Pinpoint the cell where the given text exists, returning its [X, Y] midpoint coordinate. 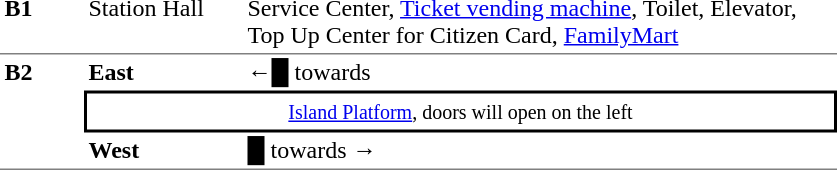
←█ towards [540, 72]
█ towards → [540, 151]
West [164, 151]
Island Platform, doors will open on the left [460, 111]
East [164, 72]
B2 [42, 112]
